Return (x, y) of the center of cell containing provided text 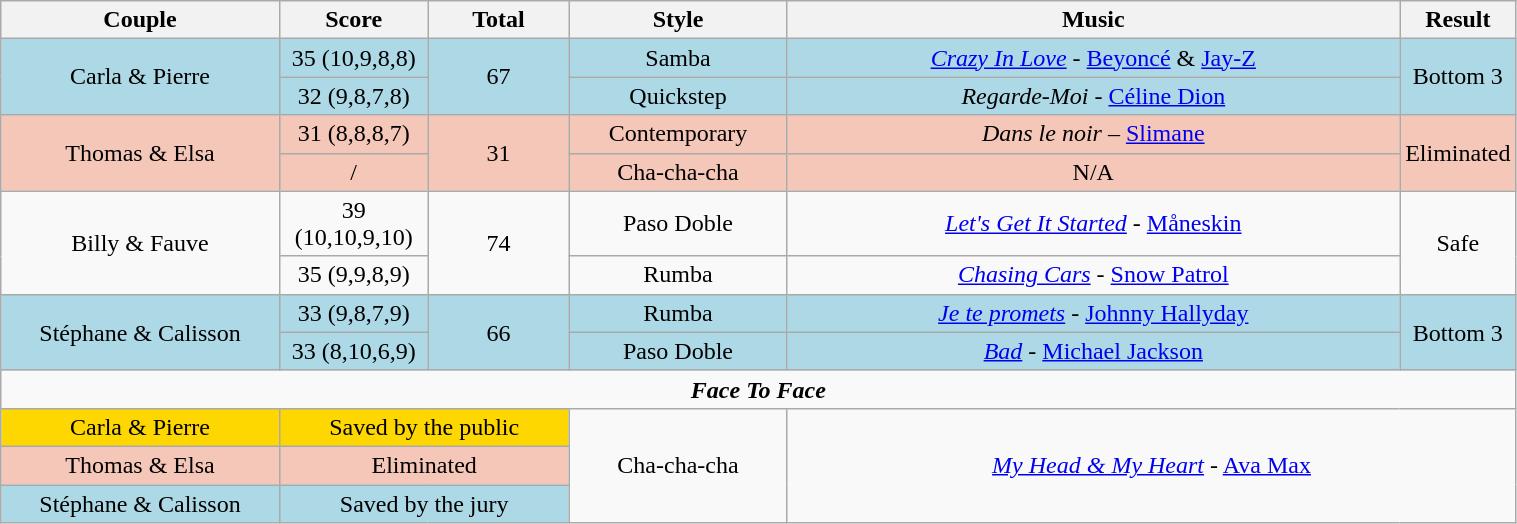
66 (498, 332)
N/A (1094, 172)
Score (354, 20)
Music (1094, 20)
Je te promets - Johnny Hallyday (1094, 313)
Saved by the public (424, 427)
39 (10,10,9,10) (354, 224)
Result (1458, 20)
Dans le noir – Slimane (1094, 134)
33 (9,8,7,9) (354, 313)
Chasing Cars - Snow Patrol (1094, 275)
35 (9,9,8,9) (354, 275)
32 (9,8,7,8) (354, 96)
31 (498, 153)
Couple (140, 20)
Bad - Michael Jackson (1094, 351)
Total (498, 20)
Saved by the jury (424, 503)
Quickstep (678, 96)
Face To Face (758, 389)
33 (8,10,6,9) (354, 351)
Contemporary (678, 134)
Style (678, 20)
31 (8,8,8,7) (354, 134)
Billy & Fauve (140, 242)
Samba (678, 58)
Regarde-Moi - Céline Dion (1094, 96)
My Head & My Heart - Ava Max (1152, 465)
35 (10,9,8,8) (354, 58)
/ (354, 172)
Let's Get It Started - Måneskin (1094, 224)
Crazy In Love - Beyoncé & Jay-Z (1094, 58)
74 (498, 242)
Safe (1458, 242)
67 (498, 77)
